Locate the cell with the specified text and output its [x, y] center coordinate. 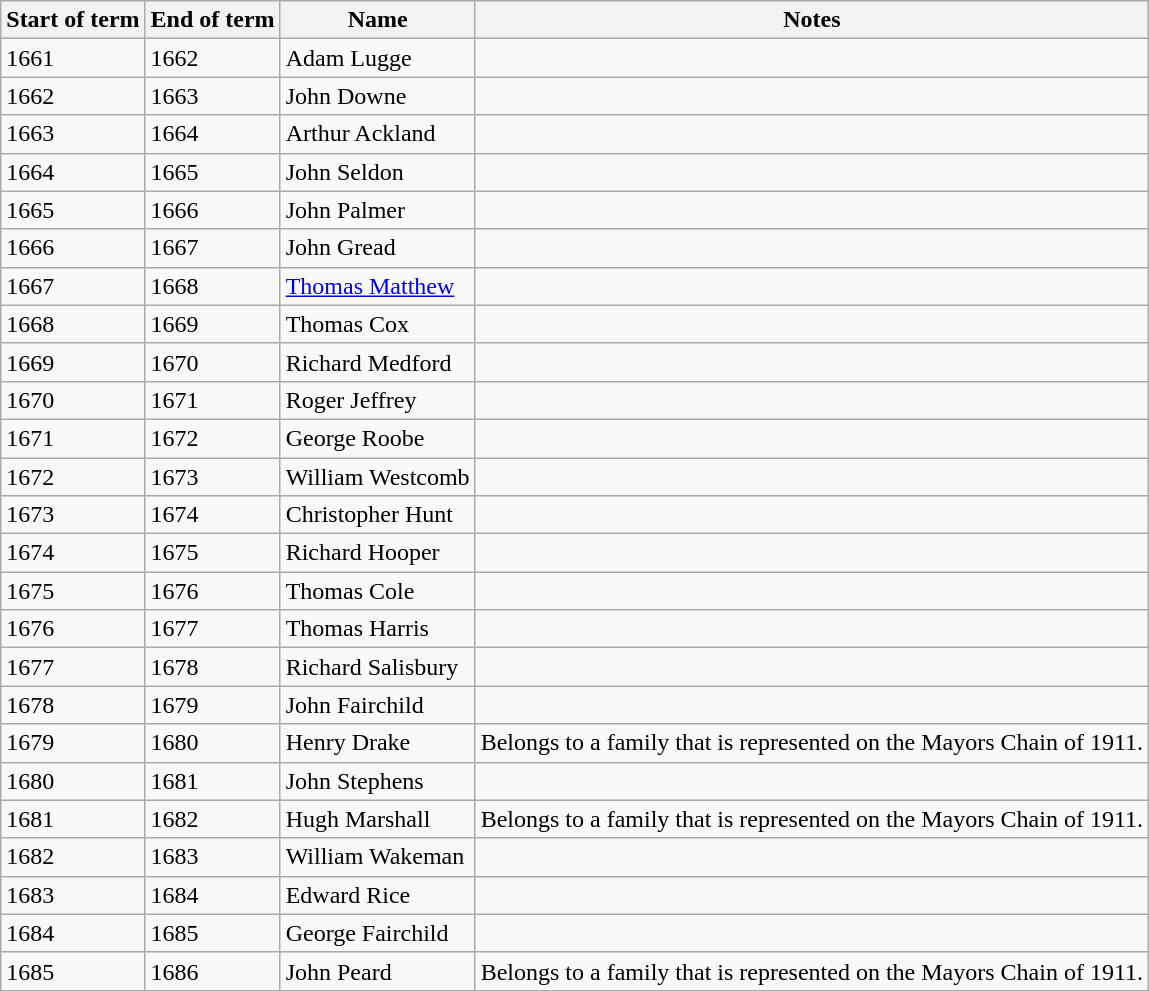
Thomas Cox [378, 324]
Richard Hooper [378, 553]
Thomas Matthew [378, 286]
Thomas Harris [378, 629]
End of term [212, 20]
Edward Rice [378, 895]
John Seldon [378, 172]
George Fairchild [378, 933]
George Roobe [378, 438]
Thomas Cole [378, 591]
John Stephens [378, 781]
Richard Medford [378, 362]
1686 [212, 971]
Richard Salisbury [378, 667]
Start of term [73, 20]
John Downe [378, 96]
William Westcomb [378, 477]
John Palmer [378, 210]
John Fairchild [378, 705]
Henry Drake [378, 743]
Arthur Ackland [378, 134]
Roger Jeffrey [378, 400]
John Peard [378, 971]
Notes [812, 20]
Hugh Marshall [378, 819]
1661 [73, 58]
Christopher Hunt [378, 515]
John Gread [378, 248]
William Wakeman [378, 857]
Name [378, 20]
Adam Lugge [378, 58]
